Scan for the cell matching the given text and deliver its [X, Y] coordinate at center. 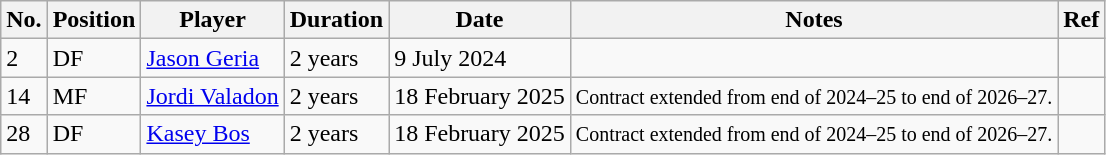
No. [24, 20]
Date [480, 20]
Position [94, 20]
Jason Geria [212, 58]
MF [94, 96]
28 [24, 134]
Duration [336, 20]
Player [212, 20]
2 [24, 58]
Notes [814, 20]
14 [24, 96]
Jordi Valadon [212, 96]
9 July 2024 [480, 58]
Ref [1082, 20]
Kasey Bos [212, 134]
